Capture the cell that displays the provided text and extract its (x, y) central coordinate. 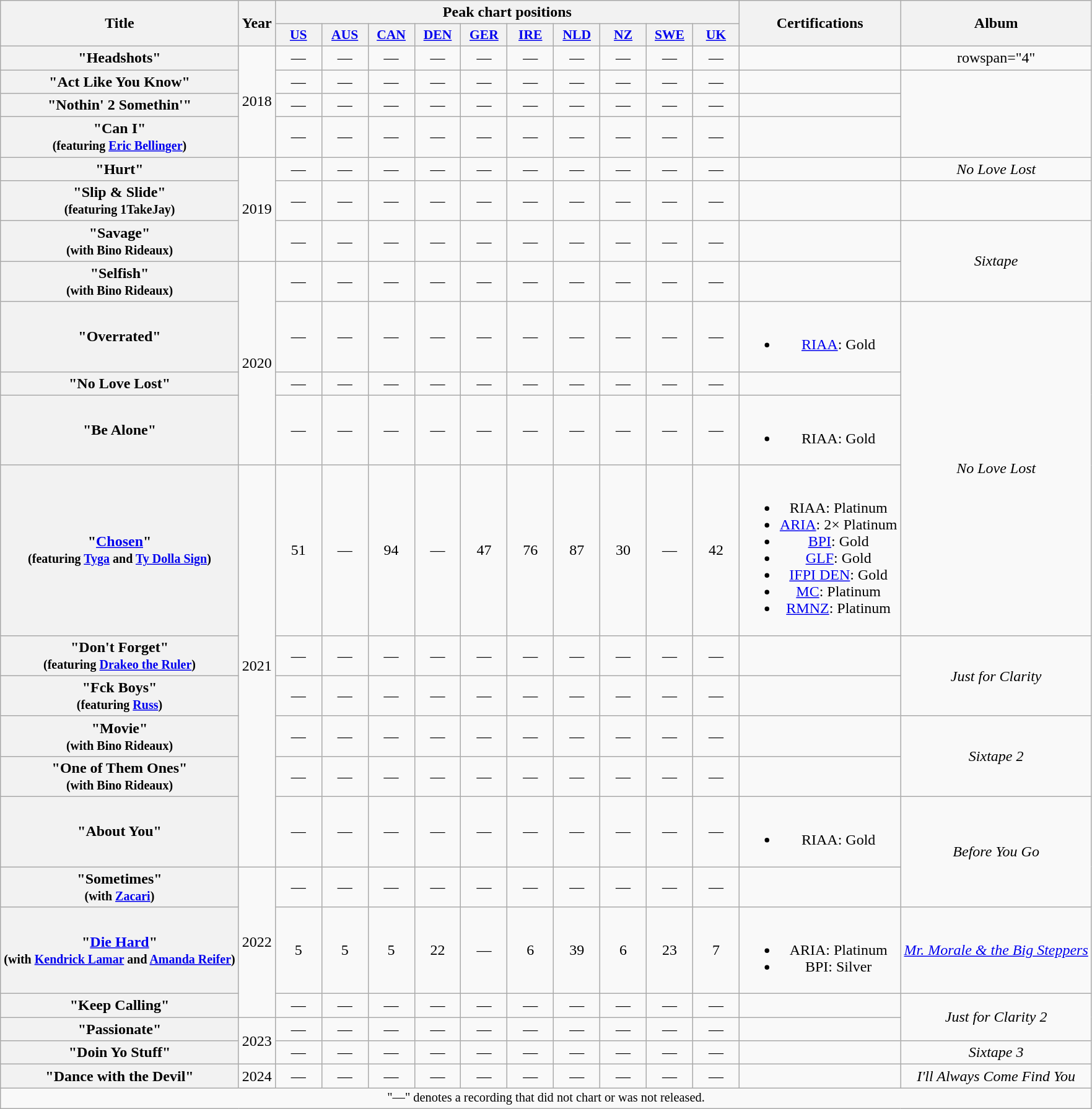
NLD (577, 35)
"—" denotes a recording that did not chart or was not released. (546, 1098)
Year (256, 24)
2018 (256, 102)
"Sometimes"(with Zacari) (120, 887)
NZ (623, 35)
US (299, 35)
47 (484, 550)
"Passionate" (120, 1029)
"About You" (120, 831)
"Savage"(with Bino Rideaux) (120, 241)
2019 (256, 209)
51 (299, 550)
"Overrated" (120, 337)
"Dance with the Devil" (120, 1076)
"Slip & Slide"(featuring 1TakeJay) (120, 201)
IRE (530, 35)
42 (716, 550)
2021 (256, 666)
Album (996, 24)
Mr. Morale & the Big Steppers (996, 950)
Before You Go (996, 851)
Peak chart positions (507, 12)
"Be Alone" (120, 430)
94 (391, 550)
Sixtape 2 (996, 756)
"Movie"(with Bino Rideaux) (120, 736)
Certifications (820, 24)
"Selfish"(with Bino Rideaux) (120, 281)
"Hurt" (120, 169)
CAN (391, 35)
"Can I"(featuring Eric Bellinger) (120, 137)
"Fck Boys"(featuring Russ) (120, 696)
"No Love Lost" (120, 383)
2020 (256, 363)
2024 (256, 1076)
Sixtape (996, 261)
GER (484, 35)
DEN (437, 35)
Just for Clarity 2 (996, 1017)
"Headshots" (120, 58)
Just for Clarity (996, 676)
30 (623, 550)
RIAA: PlatinumARIA: 2× PlatinumBPI: GoldGLF: GoldIFPI DEN: GoldMC: PlatinumRMNZ: Platinum (820, 550)
Title (120, 24)
"Die Hard"(with Kendrick Lamar and Amanda Reifer) (120, 950)
2023 (256, 1041)
"Don't Forget"(featuring Drakeo the Ruler) (120, 655)
"Keep Calling" (120, 1006)
UK (716, 35)
AUS (344, 35)
"Chosen"(featuring Tyga and Ty Dolla Sign) (120, 550)
76 (530, 550)
2022 (256, 942)
22 (437, 950)
rowspan="4" (996, 58)
I'll Always Come Find You (996, 1076)
"Act Like You Know" (120, 81)
ARIA: PlatinumBPI: Silver (820, 950)
SWE (670, 35)
7 (716, 950)
87 (577, 550)
39 (577, 950)
23 (670, 950)
"One of Them Ones"(with Bino Rideaux) (120, 776)
Sixtape 3 (996, 1053)
"Doin Yo Stuff" (120, 1053)
"Nothin' 2 Somethin'" (120, 105)
